Find where the given text appears and provide that cell's center as (x, y) coordinate. 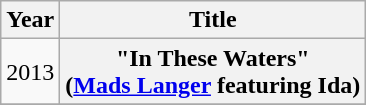
2013 (30, 72)
"In These Waters"(Mads Langer featuring Ida) (213, 72)
Title (213, 20)
Year (30, 20)
